Capture the cell that displays the provided text and extract its [X, Y] central coordinate. 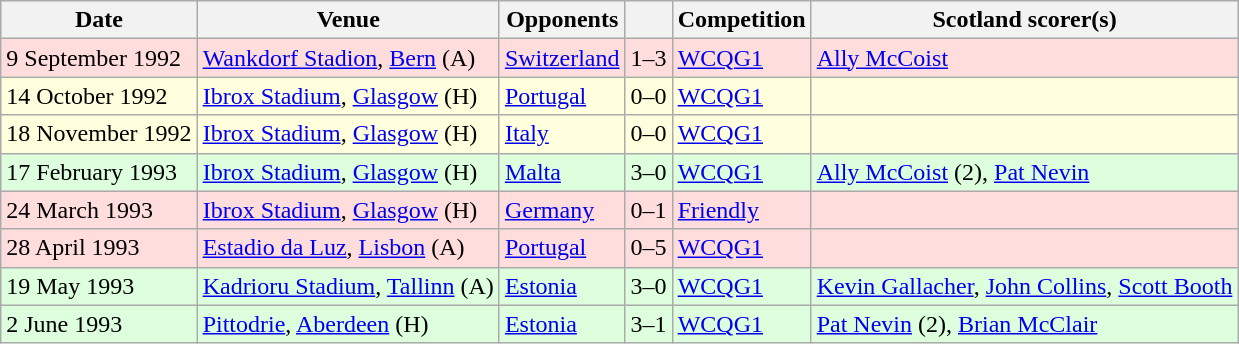
Estadio da Luz, Lisbon (A) [348, 248]
1–3 [648, 58]
Ally McCoist [1024, 58]
Kadrioru Stadium, Tallinn (A) [348, 286]
0–5 [648, 248]
Malta [562, 172]
24 March 1993 [99, 210]
9 September 1992 [99, 58]
3–1 [648, 324]
14 October 1992 [99, 96]
0–1 [648, 210]
Germany [562, 210]
Wankdorf Stadion, Bern (A) [348, 58]
17 February 1993 [99, 172]
Scotland scorer(s) [1024, 20]
28 April 1993 [99, 248]
19 May 1993 [99, 286]
2 June 1993 [99, 324]
Pittodrie, Aberdeen (H) [348, 324]
Kevin Gallacher, John Collins, Scott Booth [1024, 286]
Opponents [562, 20]
Pat Nevin (2), Brian McClair [1024, 324]
18 November 1992 [99, 134]
Friendly [742, 210]
Italy [562, 134]
Ally McCoist (2), Pat Nevin [1024, 172]
Venue [348, 20]
Competition [742, 20]
Date [99, 20]
Switzerland [562, 58]
